Return the [x, y] coordinate for the center point of the cell that contains the specified text.  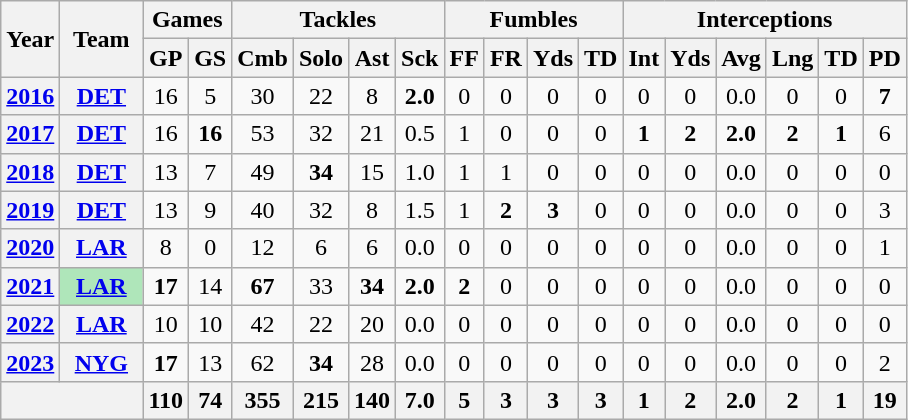
15 [372, 172]
21 [372, 134]
Team [102, 39]
Interceptions [764, 20]
19 [884, 400]
1.5 [420, 210]
2016 [30, 96]
Solo [320, 58]
7.0 [420, 400]
20 [372, 324]
0.5 [420, 134]
49 [263, 172]
12 [263, 248]
Year [30, 39]
NYG [102, 362]
30 [263, 96]
110 [166, 400]
Sck [420, 58]
FR [506, 58]
28 [372, 362]
Lng [792, 58]
53 [263, 134]
140 [372, 400]
Games [188, 20]
42 [263, 324]
9 [210, 210]
2023 [30, 362]
2022 [30, 324]
PD [884, 58]
74 [210, 400]
Cmb [263, 58]
GP [166, 58]
Tackles [338, 20]
Fumbles [534, 20]
215 [320, 400]
Int [644, 58]
GS [210, 58]
67 [263, 286]
355 [263, 400]
40 [263, 210]
14 [210, 286]
33 [320, 286]
2019 [30, 210]
Avg [742, 58]
62 [263, 362]
Ast [372, 58]
2021 [30, 286]
2017 [30, 134]
2020 [30, 248]
FF [464, 58]
1.0 [420, 172]
2018 [30, 172]
